Locate the cell with the specified text and output its (x, y) center coordinate. 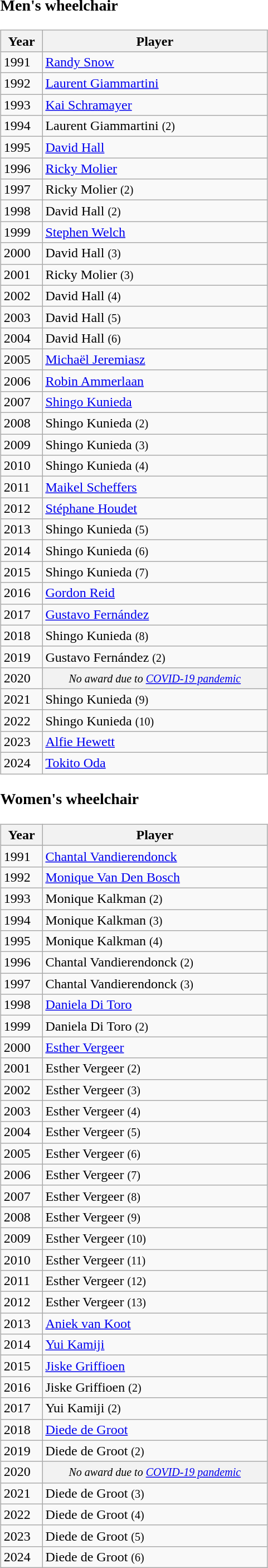
Robin Ammerlaan (155, 381)
Jiske Griffioen (2) (155, 1387)
Shingo Kunieda (4) (155, 466)
Laurent Giammartini (2) (155, 126)
Daniela Di Toro (155, 1005)
Shingo Kunieda (10) (155, 720)
Diede de Groot (3) (155, 1493)
Monique Kalkman (4) (155, 941)
Chantal Vandierendonck (3) (155, 984)
Tokito Oda (155, 763)
Shingo Kunieda (6) (155, 551)
Esther Vergeer (13) (155, 1302)
Esther Vergeer (155, 1047)
David Hall (4) (155, 296)
Gustavo Fernández (155, 614)
Esther Vergeer (12) (155, 1281)
Esther Vergeer (11) (155, 1259)
Stephen Welch (155, 232)
Chantal Vandierendonck (2) (155, 963)
Gordon Reid (155, 593)
Diede de Groot (2) (155, 1451)
Monique Kalkman (2) (155, 898)
Jiske Griffioen (155, 1366)
Esther Vergeer (9) (155, 1217)
Esther Vergeer (2) (155, 1069)
Esther Vergeer (8) (155, 1196)
Shingo Kunieda (7) (155, 572)
Randy Snow (155, 62)
Ricky Molier (2) (155, 190)
Esther Vergeer (3) (155, 1090)
Yui Kamiji (2) (155, 1408)
Monique Kalkman (3) (155, 920)
David Hall (5) (155, 317)
Diede de Groot (4) (155, 1514)
Kai Schramayer (155, 105)
Shingo Kunieda (2) (155, 424)
David Hall (155, 147)
Shingo Kunieda (155, 402)
David Hall (2) (155, 211)
Ricky Molier (3) (155, 275)
Diede de Groot (6) (155, 1557)
Shingo Kunieda (9) (155, 699)
Daniela Di Toro (2) (155, 1026)
Alfie Hewett (155, 742)
Esther Vergeer (5) (155, 1132)
Laurent Giammartini (155, 84)
Gustavo Fernández (2) (155, 657)
David Hall (3) (155, 253)
Esther Vergeer (6) (155, 1153)
Shingo Kunieda (5) (155, 530)
David Hall (6) (155, 338)
Monique Van Den Bosch (155, 877)
Esther Vergeer (4) (155, 1111)
Maikel Scheffers (155, 487)
Shingo Kunieda (8) (155, 636)
Shingo Kunieda (3) (155, 445)
Esther Vergeer (10) (155, 1238)
Yui Kamiji (155, 1345)
Ricky Molier (155, 169)
Chantal Vandierendonck (155, 856)
Aniek van Koot (155, 1324)
Diede de Groot (155, 1430)
Michaël Jeremiasz (155, 359)
Stéphane Houdet (155, 508)
Esther Vergeer (7) (155, 1175)
Diede de Groot (5) (155, 1536)
